Pinpoint the cell where the given text exists, returning its (x, y) midpoint coordinate. 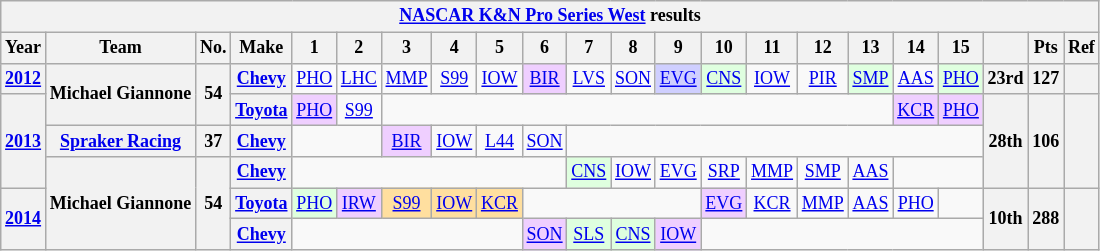
9 (678, 48)
1 (314, 48)
4 (454, 48)
PIR (822, 78)
127 (1046, 78)
8 (634, 48)
L44 (500, 140)
Make (262, 48)
2013 (24, 141)
Spraker Racing (120, 140)
LVS (589, 78)
10 (724, 48)
SRP (724, 172)
3 (406, 48)
Team (120, 48)
2012 (24, 78)
23rd (1006, 78)
11 (772, 48)
6 (544, 48)
Ref (1082, 48)
15 (962, 48)
14 (916, 48)
Year (24, 48)
LHC (360, 78)
10th (1006, 219)
5 (500, 48)
288 (1046, 219)
106 (1046, 141)
No. (214, 48)
IRW (360, 204)
28th (1006, 141)
37 (214, 140)
SLS (589, 234)
NASCAR K&N Pro Series West results (550, 16)
7 (589, 48)
12 (822, 48)
2 (360, 48)
Pts (1046, 48)
2014 (24, 219)
13 (870, 48)
